Provide the [X, Y] coordinate of the cell's center where the given text is located.  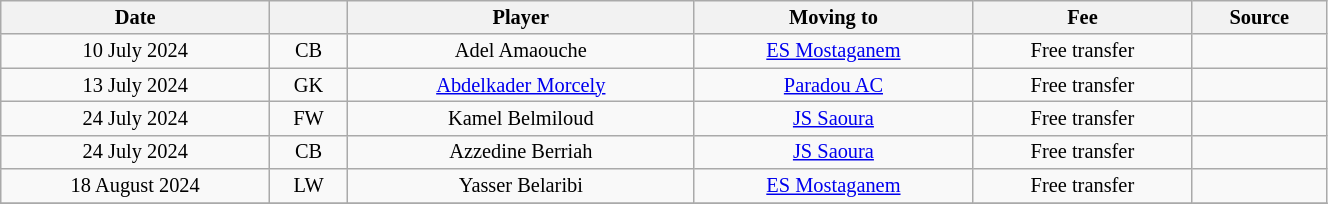
10 July 2024 [136, 51]
18 August 2024 [136, 186]
Yasser Belaribi [522, 186]
LW [309, 186]
13 July 2024 [136, 85]
FW [309, 118]
Date [136, 17]
Adel Amaouche [522, 51]
Player [522, 17]
Moving to [834, 17]
GK [309, 85]
Kamel Belmiloud [522, 118]
Fee [1082, 17]
Azzedine Berriah [522, 152]
Source [1259, 17]
Paradou AC [834, 85]
Abdelkader Morcely [522, 85]
